From the cell containing the given text, extract its center point as (X, Y) coordinate. 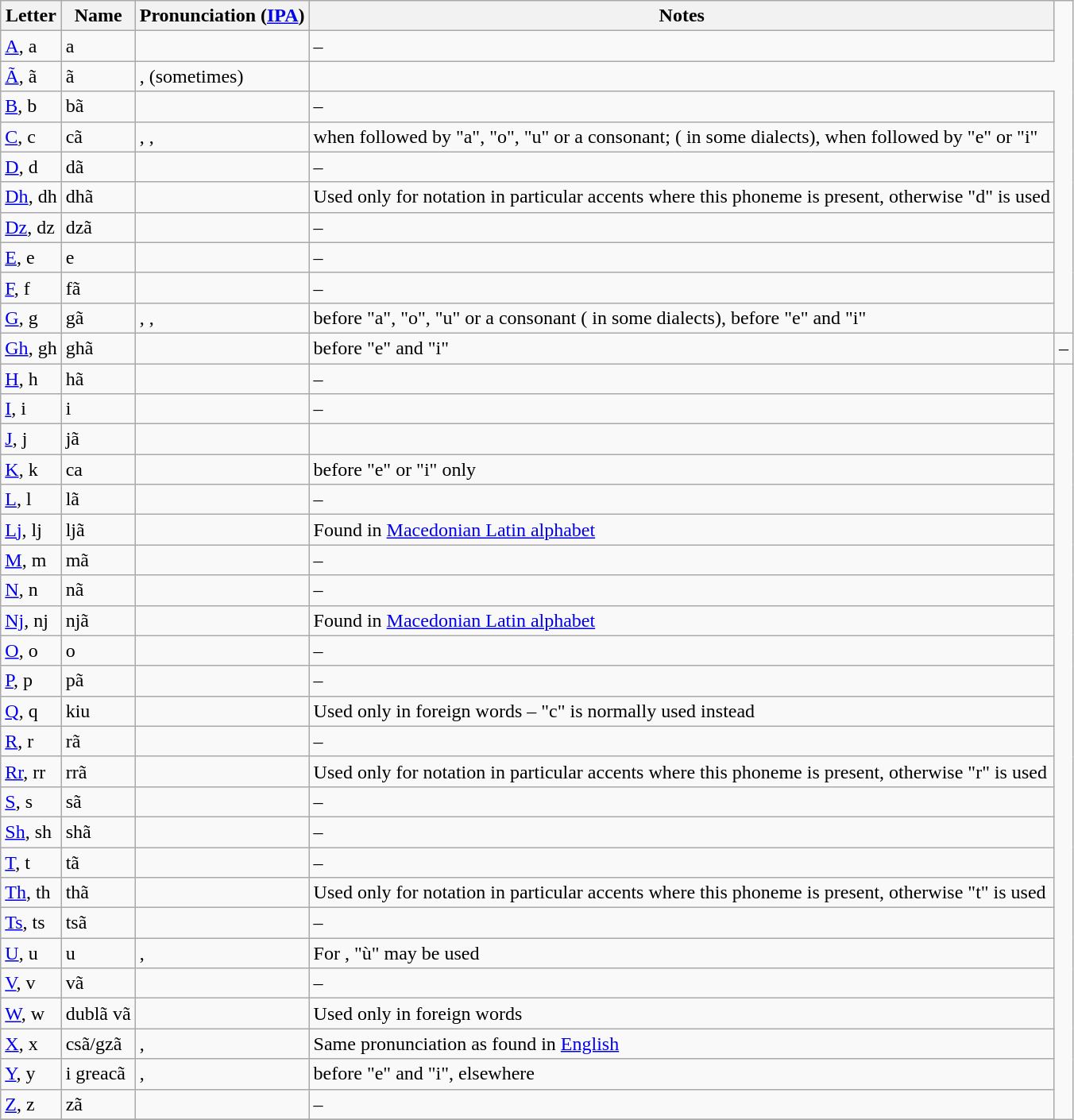
when followed by "a", "o", "u" or a consonant; ( in some dialects), when followed by "e" or "i" (682, 137)
jã (99, 439)
before "e" or "i" only (682, 469)
u (99, 953)
lã (99, 500)
D, d (31, 167)
dhã (99, 197)
shã (99, 832)
i greacã (99, 1074)
ã (99, 76)
before "e" and "i", elsewhere (682, 1074)
P, p (31, 681)
K, k (31, 469)
fã (99, 288)
Name (99, 16)
W, w (31, 1014)
B, b (31, 106)
C, c (31, 137)
Ã, ã (31, 76)
i (99, 409)
O, o (31, 651)
Dh, dh (31, 197)
Nj, nj (31, 620)
ljã (99, 530)
mã (99, 560)
Rr, rr (31, 771)
V, v (31, 983)
Ts, ts (31, 923)
S, s (31, 801)
gã (99, 318)
X, x (31, 1044)
I, i (31, 409)
Used only for notation in particular accents where this phoneme is present, otherwise "r" is used (682, 771)
Notes (682, 16)
Pronunciation (IPA) (222, 16)
njã (99, 620)
zã (99, 1104)
before "a", "o", "u" or a consonant ( in some dialects), before "e" and "i" (682, 318)
Z, z (31, 1104)
dzã (99, 227)
F, f (31, 288)
hã (99, 379)
M, m (31, 560)
For , "ù" may be used (682, 953)
N, n (31, 590)
csã/gzã (99, 1044)
Used only for notation in particular accents where this phoneme is present, otherwise "d" is used (682, 197)
Dz, dz (31, 227)
bã (99, 106)
Th, th (31, 893)
kiu (99, 711)
rrã (99, 771)
e (99, 257)
A, a (31, 46)
cã (99, 137)
before "e" and "i" (682, 348)
Q, q (31, 711)
Y, y (31, 1074)
R, r (31, 741)
tã (99, 862)
nã (99, 590)
o (99, 651)
Letter (31, 16)
Used only in foreign words (682, 1014)
J, j (31, 439)
vã (99, 983)
L, l (31, 500)
U, u (31, 953)
, (sometimes) (222, 76)
E, e (31, 257)
Sh, sh (31, 832)
dã (99, 167)
rã (99, 741)
a (99, 46)
Used only in foreign words – "c" is normally used instead (682, 711)
Gh, gh (31, 348)
thã (99, 893)
ca (99, 469)
dublã vã (99, 1014)
sã (99, 801)
Same pronunciation as found in English (682, 1044)
pã (99, 681)
Lj, lj (31, 530)
tsã (99, 923)
H, h (31, 379)
G, g (31, 318)
Used only for notation in particular accents where this phoneme is present, otherwise "t" is used (682, 893)
T, t (31, 862)
ghã (99, 348)
